Locate the cell with the specified text and output its [X, Y] center coordinate. 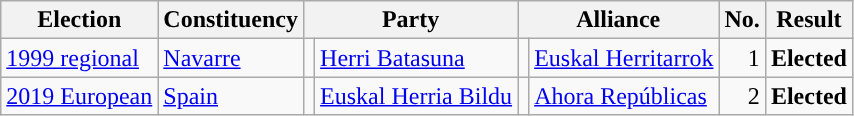
Election [80, 20]
2 [742, 96]
2019 European [80, 96]
Alliance [618, 20]
Party [411, 20]
Result [808, 20]
Herri Batasuna [416, 58]
Navarre [231, 58]
Ahora Repúblicas [624, 96]
No. [742, 20]
Euskal Herritarrok [624, 58]
Euskal Herria Bildu [416, 96]
Spain [231, 96]
Constituency [231, 20]
1999 regional [80, 58]
1 [742, 58]
